Detect which cell encompasses the target text, then output its [X, Y] center coordinate. 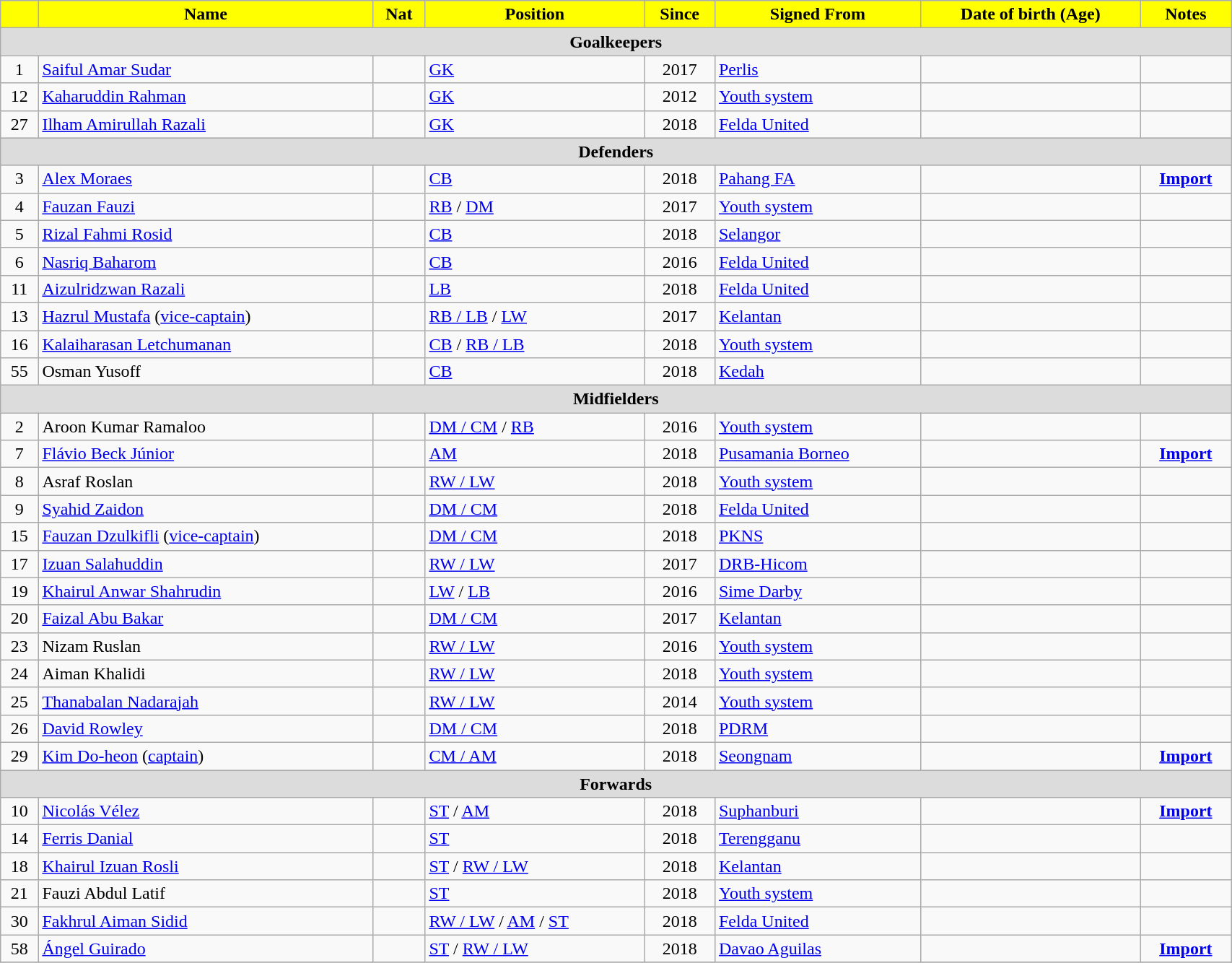
25 [19, 701]
Nasriq Baharom [206, 261]
4 [19, 206]
Nat [399, 14]
21 [19, 894]
16 [19, 344]
Sime Darby [817, 591]
LW / LB [535, 591]
Saiful Amar Sudar [206, 69]
Fakhrul Aiman Sidid [206, 921]
5 [19, 234]
11 [19, 289]
Name [206, 14]
26 [19, 728]
3 [19, 179]
Date of birth (Age) [1031, 14]
27 [19, 124]
9 [19, 509]
Selangor [817, 234]
7 [19, 454]
2012 [680, 97]
Notes [1186, 14]
David Rowley [206, 728]
RB / DM [535, 206]
Suphanburi [817, 811]
Seongnam [817, 756]
Aizulridzwan Razali [206, 289]
Fauzan Dzulkifli (vice-captain) [206, 536]
Ferris Danial [206, 839]
Flávio Beck Júnior [206, 454]
Terengganu [817, 839]
Nizam Ruslan [206, 646]
Syahid Zaidon [206, 509]
Fauzan Fauzi [206, 206]
6 [19, 261]
PKNS [817, 536]
Midfielders [616, 399]
2 [19, 427]
Hazrul Mustafa (vice-captain) [206, 316]
Forwards [616, 783]
17 [19, 564]
Kim Do-heon (captain) [206, 756]
Aroon Kumar Ramaloo [206, 427]
Aiman Khalidi [206, 674]
20 [19, 619]
Faizal Abu Bakar [206, 619]
19 [19, 591]
10 [19, 811]
RW / LW / AM / ST [535, 921]
55 [19, 372]
Thanabalan Nadarajah [206, 701]
Asraf Roslan [206, 481]
Since [680, 14]
Ilham Amirullah Razali [206, 124]
Rizal Fahmi Rosid [206, 234]
1 [19, 69]
15 [19, 536]
DM / CM / RB [535, 427]
2014 [680, 701]
Defenders [616, 152]
Kedah [817, 372]
RB / LB / LW [535, 316]
LB [535, 289]
ST / AM [535, 811]
Khairul Anwar Shahrudin [206, 591]
CB / RB / LB [535, 344]
24 [19, 674]
13 [19, 316]
Alex Moraes [206, 179]
Kaharuddin Rahman [206, 97]
Ángel Guirado [206, 949]
Position [535, 14]
Izuan Salahuddin [206, 564]
30 [19, 921]
58 [19, 949]
Pahang FA [817, 179]
Khairul Izuan Rosli [206, 866]
Perlis [817, 69]
Nicolás Vélez [206, 811]
Davao Aguilas [817, 949]
CM / AM [535, 756]
14 [19, 839]
18 [19, 866]
8 [19, 481]
PDRM [817, 728]
Kalaiharasan Letchumanan [206, 344]
Osman Yusoff [206, 372]
Goalkeepers [616, 42]
Fauzi Abdul Latif [206, 894]
29 [19, 756]
12 [19, 97]
AM [535, 454]
Pusamania Borneo [817, 454]
23 [19, 646]
DRB-Hicom [817, 564]
Signed From [817, 14]
